Locate the cell with the specified text and output its (X, Y) center coordinate. 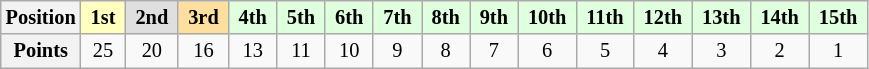
20 (152, 51)
14th (779, 17)
3rd (203, 17)
13th (721, 17)
2 (779, 51)
10 (349, 51)
2nd (152, 17)
11th (604, 17)
3 (721, 51)
15th (838, 17)
11 (301, 51)
4 (663, 51)
1st (104, 17)
6th (349, 17)
6 (547, 51)
10th (547, 17)
4th (253, 17)
7th (397, 17)
1 (838, 51)
8th (446, 17)
25 (104, 51)
16 (203, 51)
9 (397, 51)
8 (446, 51)
9th (494, 17)
5th (301, 17)
5 (604, 51)
13 (253, 51)
12th (663, 17)
7 (494, 51)
Position (41, 17)
Points (41, 51)
